Return [x, y] of the center of cell containing provided text 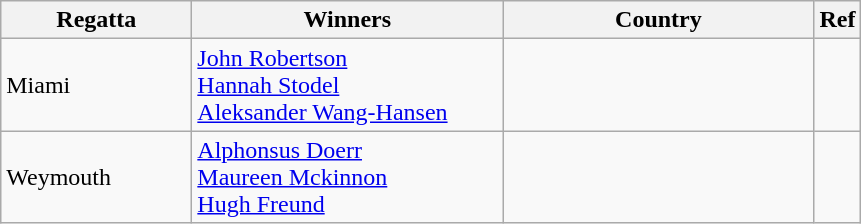
Ref [838, 20]
Country [658, 20]
Regatta [96, 20]
Winners [348, 20]
Miami [96, 85]
Weymouth [96, 177]
Alphonsus DoerrMaureen MckinnonHugh Freund [348, 177]
John RobertsonHannah StodelAleksander Wang-Hansen [348, 85]
